Search for the cell housing the specified text and yield its [X, Y] center coordinate. 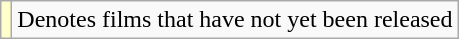
Denotes films that have not yet been released [235, 20]
